Pinpoint the cell where the given text exists, returning its (X, Y) midpoint coordinate. 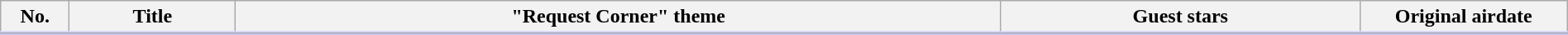
No. (35, 17)
Original airdate (1464, 17)
"Request Corner" theme (619, 17)
Guest stars (1180, 17)
Title (152, 17)
